Find where the given text appears and provide that cell's center as (X, Y) coordinate. 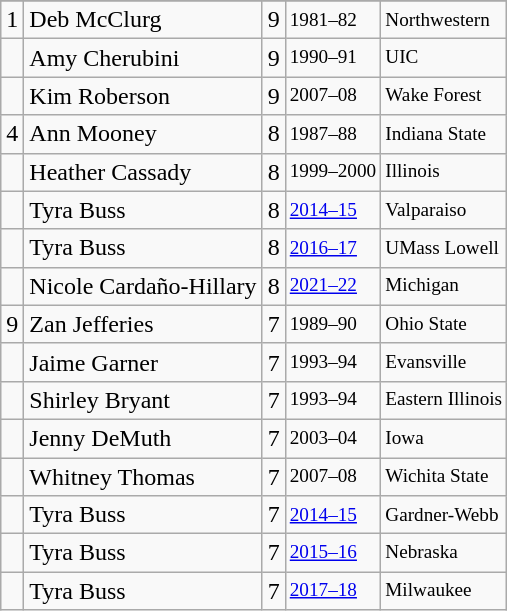
Milwaukee (444, 591)
Jenny DeMuth (143, 438)
Indiana State (444, 134)
1989–90 (333, 324)
Amy Cherubini (143, 58)
Eastern Illinois (444, 400)
2016–17 (333, 248)
Northwestern (444, 20)
1 (12, 20)
UIC (444, 58)
Kim Roberson (143, 96)
Zan Jefferies (143, 324)
Michigan (444, 286)
1981–82 (333, 20)
2015–16 (333, 553)
Shirley Bryant (143, 400)
2003–04 (333, 438)
Jaime Garner (143, 362)
Evansville (444, 362)
Ann Mooney (143, 134)
Wichita State (444, 477)
Nebraska (444, 553)
Nicole Cardaño-Hillary (143, 286)
4 (12, 134)
Deb McClurg (143, 20)
Heather Cassady (143, 172)
1990–91 (333, 58)
UMass Lowell (444, 248)
Whitney Thomas (143, 477)
2017–18 (333, 591)
Valparaiso (444, 210)
2021–22 (333, 286)
Iowa (444, 438)
Ohio State (444, 324)
Wake Forest (444, 96)
1987–88 (333, 134)
Gardner-Webb (444, 515)
Illinois (444, 172)
1999–2000 (333, 172)
